Detect which cell encompasses the target text, then output its [X, Y] center coordinate. 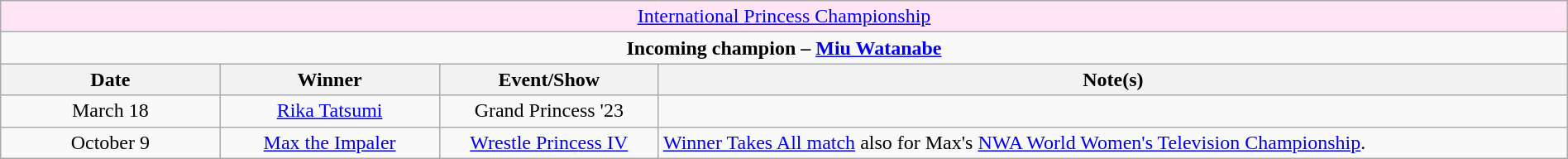
Winner [329, 79]
Max the Impaler [329, 142]
International Princess Championship [784, 17]
Event/Show [549, 79]
Winner Takes All match also for Max's NWA World Women's Television Championship. [1113, 142]
Incoming champion – Miu Watanabe [784, 48]
Wrestle Princess IV [549, 142]
Grand Princess '23 [549, 111]
Rika Tatsumi [329, 111]
March 18 [111, 111]
Note(s) [1113, 79]
October 9 [111, 142]
Date [111, 79]
